Detect which cell encompasses the target text, then output its [x, y] center coordinate. 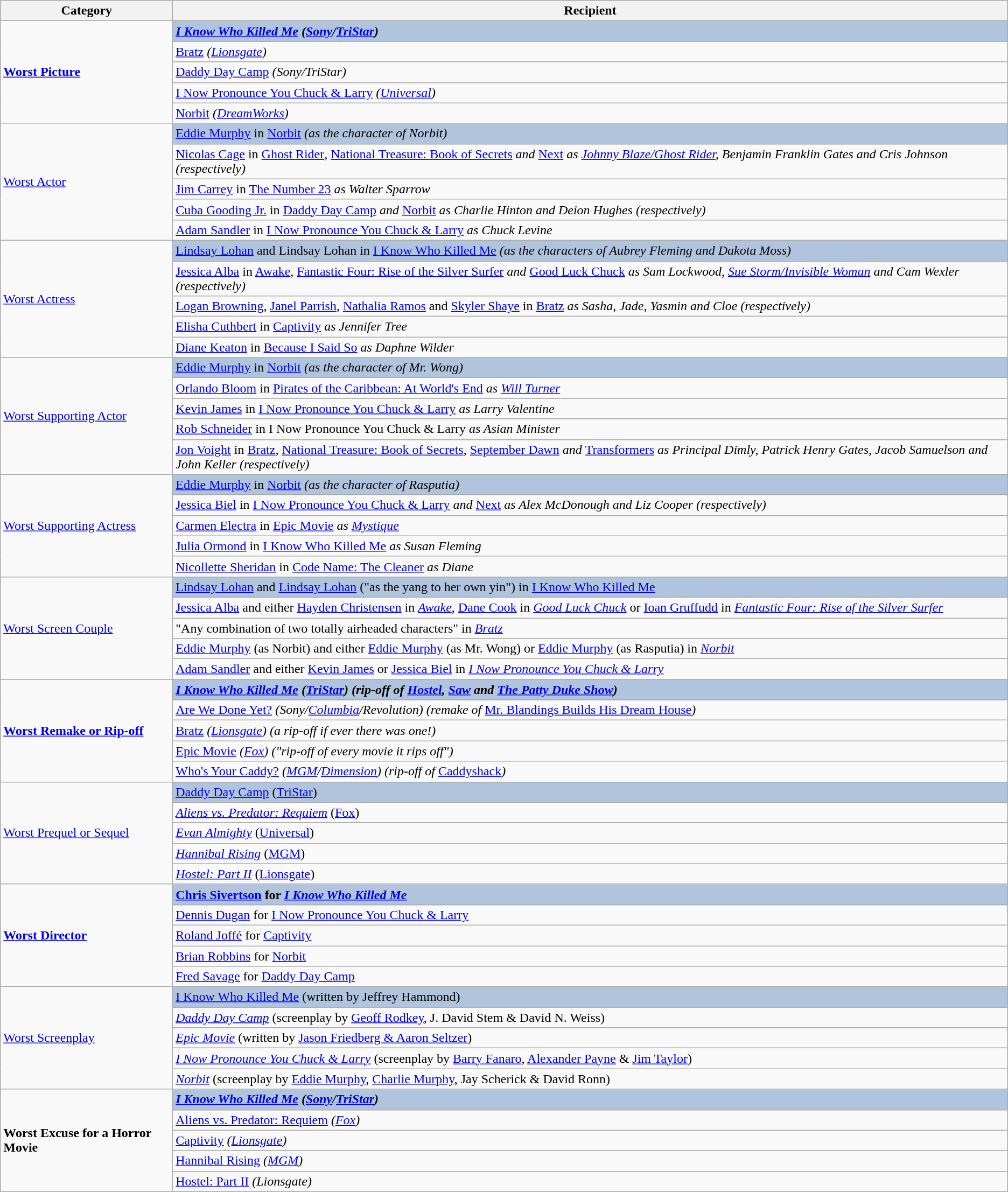
Brian Robbins for Norbit [590, 956]
Eddie Murphy (as Norbit) and either Eddie Murphy (as Mr. Wong) or Eddie Murphy (as Rasputia) in Norbit [590, 649]
Worst Actor [87, 182]
Who's Your Caddy? (MGM/Dimension) (rip-off of Caddyshack) [590, 772]
Worst Picture [87, 72]
Bratz (Lionsgate) (a rip-off if ever there was one!) [590, 731]
I Know Who Killed Me (TriStar) (rip-off of Hostel, Saw and The Patty Duke Show) [590, 690]
Kevin James in I Now Pronounce You Chuck & Larry as Larry Valentine [590, 409]
Evan Almighty (Universal) [590, 833]
Norbit (DreamWorks) [590, 113]
Logan Browning, Janel Parrish, Nathalia Ramos and Skyler Shaye in Bratz as Sasha, Jade, Yasmin and Cloe (respectively) [590, 306]
Jessica Alba and either Hayden Christensen in Awake, Dane Cook in Good Luck Chuck or Ioan Gruffudd in Fantastic Four: Rise of the Silver Surfer [590, 607]
Eddie Murphy in Norbit (as the character of Norbit) [590, 134]
Recipient [590, 11]
Julia Ormond in I Know Who Killed Me as Susan Fleming [590, 546]
Worst Screenplay [87, 1038]
Daddy Day Camp (Sony/TriStar) [590, 72]
Adam Sandler and either Kevin James or Jessica Biel in I Now Pronounce You Chuck & Larry [590, 669]
Adam Sandler in I Now Pronounce You Chuck & Larry as Chuck Levine [590, 230]
Worst Screen Couple [87, 628]
Daddy Day Camp (screenplay by Geoff Rodkey, J. David Stem & David N. Weiss) [590, 1018]
Nicollette Sheridan in Code Name: The Cleaner as Diane [590, 566]
Category [87, 11]
Eddie Murphy in Norbit (as the character of Rasputia) [590, 485]
Worst Director [87, 935]
Daddy Day Camp (TriStar) [590, 792]
Are We Done Yet? (Sony/Columbia/Revolution) (remake of Mr. Blandings Builds His Dream House) [590, 710]
I Now Pronounce You Chuck & Larry (Universal) [590, 93]
Worst Remake or Rip-off [87, 731]
Fred Savage for Daddy Day Camp [590, 977]
Norbit (screenplay by Eddie Murphy, Charlie Murphy, Jay Scherick & David Ronn) [590, 1079]
Worst Excuse for a Horror Movie [87, 1140]
Jessica Biel in I Now Pronounce You Chuck & Larry and Next as Alex McDonough and Liz Cooper (respectively) [590, 505]
Captivity (Lionsgate) [590, 1140]
Lindsay Lohan and Lindsay Lohan in I Know Who Killed Me (as the characters of Aubrey Fleming and Dakota Moss) [590, 250]
Carmen Electra in Epic Movie as Mystique [590, 525]
Roland Joffé for Captivity [590, 935]
Lindsay Lohan and Lindsay Lohan ("as the yang to her own yin") in I Know Who Killed Me [590, 587]
Worst Supporting Actress [87, 525]
Dennis Dugan for I Now Pronounce You Chuck & Larry [590, 915]
Epic Movie (Fox) ("rip-off of every movie it rips off") [590, 751]
Bratz (Lionsgate) [590, 52]
Cuba Gooding Jr. in Daddy Day Camp and Norbit as Charlie Hinton and Deion Hughes (respectively) [590, 209]
Rob Schneider in I Now Pronounce You Chuck & Larry as Asian Minister [590, 429]
I Now Pronounce You Chuck & Larry (screenplay by Barry Fanaro, Alexander Payne & Jim Taylor) [590, 1058]
Diane Keaton in Because I Said So as Daphne Wilder [590, 347]
Worst Supporting Actor [87, 416]
Worst Actress [87, 298]
Jim Carrey in The Number 23 as Walter Sparrow [590, 189]
Eddie Murphy in Norbit (as the character of Mr. Wong) [590, 368]
Orlando Bloom in Pirates of the Caribbean: At World's End as Will Turner [590, 388]
Elisha Cuthbert in Captivity as Jennifer Tree [590, 327]
Chris Sivertson for I Know Who Killed Me [590, 894]
"Any combination of two totally airheaded characters" in Bratz [590, 628]
Worst Prequel or Sequel [87, 833]
Epic Movie (written by Jason Friedberg & Aaron Seltzer) [590, 1038]
I Know Who Killed Me (written by Jeffrey Hammond) [590, 997]
